Output the [X, Y] coordinate of the center of the cell containing the given text.  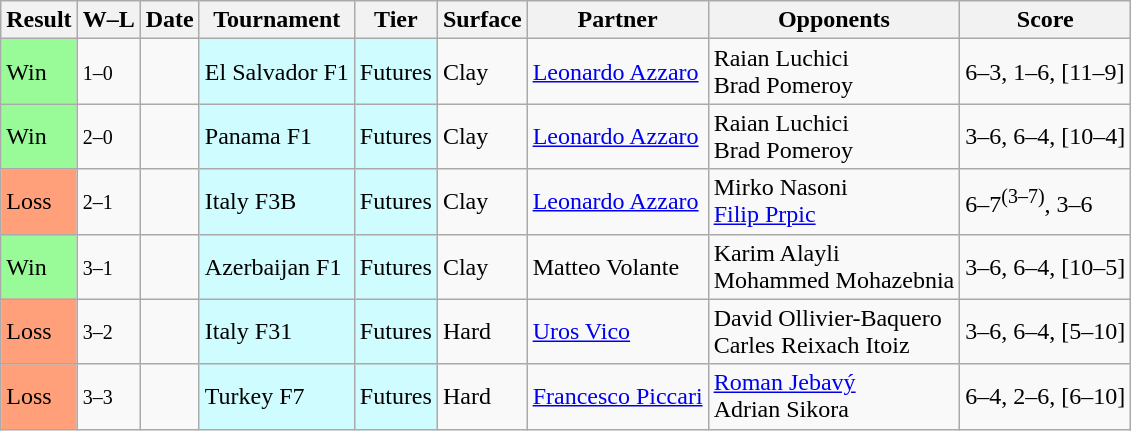
1–0 [108, 72]
6–4, 2–6, [6–10] [1046, 396]
2–0 [108, 136]
6–7(3–7), 3–6 [1046, 202]
Italy F31 [276, 332]
Opponents [834, 20]
W–L [108, 20]
Tier [396, 20]
3–1 [108, 266]
3–6, 6–4, [10–5] [1046, 266]
3–2 [108, 332]
3–6, 6–4, [10–4] [1046, 136]
David Ollivier-Baquero Carles Reixach Itoiz [834, 332]
2–1 [108, 202]
Azerbaijan F1 [276, 266]
El Salvador F1 [276, 72]
Date [170, 20]
Partner [618, 20]
Roman Jebavý Adrian Sikora [834, 396]
Karim Alayli Mohammed Mohazebnia [834, 266]
3–3 [108, 396]
6–3, 1–6, [11–9] [1046, 72]
Score [1046, 20]
Francesco Piccari [618, 396]
Italy F3B [276, 202]
Matteo Volante [618, 266]
Turkey F7 [276, 396]
Mirko Nasoni Filip Prpic [834, 202]
Tournament [276, 20]
Result [39, 20]
Panama F1 [276, 136]
3–6, 6–4, [5–10] [1046, 332]
Uros Vico [618, 332]
Surface [482, 20]
